Determine the [X, Y] coordinate at the center of the cell enclosing the given text.  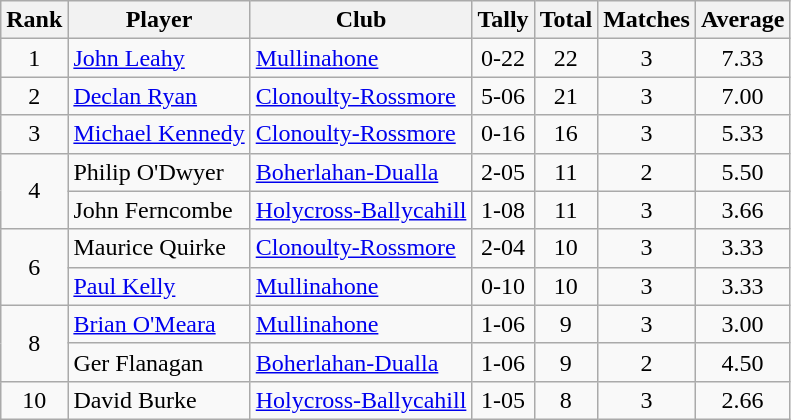
2.66 [742, 400]
5-06 [503, 96]
7.33 [742, 58]
5.33 [742, 134]
1 [34, 58]
5.50 [742, 172]
Paul Kelly [159, 286]
2-04 [503, 248]
4.50 [742, 362]
Rank [34, 20]
1-08 [503, 210]
21 [566, 96]
16 [566, 134]
John Ferncombe [159, 210]
3.66 [742, 210]
22 [566, 58]
1-05 [503, 400]
3.00 [742, 324]
Tally [503, 20]
John Leahy [159, 58]
0-16 [503, 134]
Michael Kennedy [159, 134]
4 [34, 191]
Philip O'Dwyer [159, 172]
Club [361, 20]
Total [566, 20]
Declan Ryan [159, 96]
David Burke [159, 400]
0-10 [503, 286]
Maurice Quirke [159, 248]
Brian O'Meara [159, 324]
7.00 [742, 96]
Ger Flanagan [159, 362]
2-05 [503, 172]
Matches [647, 20]
0-22 [503, 58]
Average [742, 20]
6 [34, 267]
Player [159, 20]
